From the cell containing the given text, extract its center point as (X, Y) coordinate. 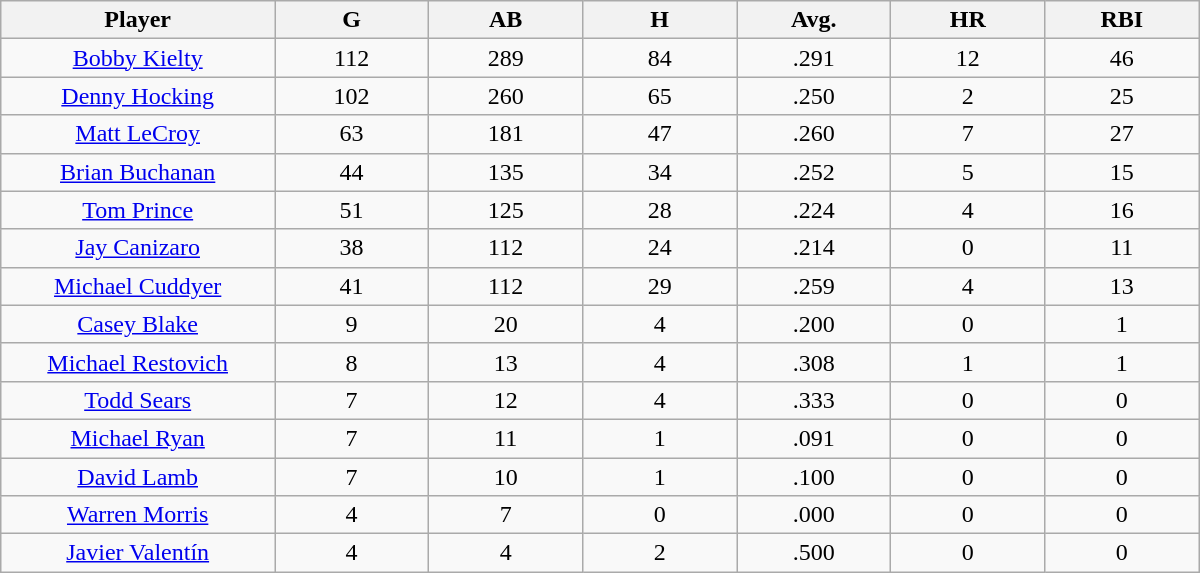
.291 (814, 58)
20 (506, 324)
63 (352, 134)
41 (352, 286)
Denny Hocking (138, 96)
8 (352, 362)
.200 (814, 324)
47 (660, 134)
16 (1122, 210)
46 (1122, 58)
.260 (814, 134)
135 (506, 172)
.308 (814, 362)
38 (352, 248)
51 (352, 210)
HR (968, 20)
Jay Canizaro (138, 248)
RBI (1122, 20)
Casey Blake (138, 324)
.259 (814, 286)
Bobby Kielty (138, 58)
125 (506, 210)
G (352, 20)
24 (660, 248)
25 (1122, 96)
27 (1122, 134)
102 (352, 96)
Avg. (814, 20)
34 (660, 172)
.224 (814, 210)
260 (506, 96)
65 (660, 96)
.252 (814, 172)
Todd Sears (138, 400)
289 (506, 58)
.091 (814, 438)
84 (660, 58)
44 (352, 172)
9 (352, 324)
Michael Ryan (138, 438)
Michael Cuddyer (138, 286)
29 (660, 286)
181 (506, 134)
AB (506, 20)
Tom Prince (138, 210)
Warren Morris (138, 515)
.000 (814, 515)
10 (506, 477)
David Lamb (138, 477)
Matt LeCroy (138, 134)
.333 (814, 400)
Player (138, 20)
.500 (814, 553)
28 (660, 210)
.250 (814, 96)
.100 (814, 477)
H (660, 20)
.214 (814, 248)
Brian Buchanan (138, 172)
5 (968, 172)
15 (1122, 172)
Javier Valentín (138, 553)
Michael Restovich (138, 362)
